Identify which cell holds the provided text, then report its [X, Y] central coordinate. 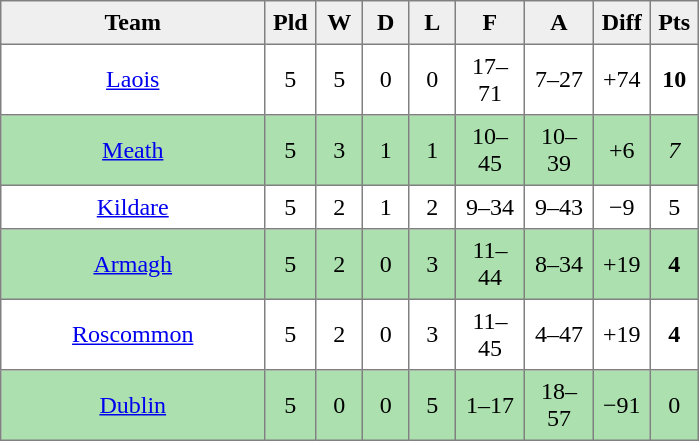
A [558, 23]
+74 [621, 79]
9–43 [558, 207]
Pld [290, 23]
+6 [621, 150]
18–57 [558, 405]
Dublin [133, 405]
Meath [133, 150]
10–39 [558, 150]
10 [674, 79]
F [490, 23]
L [432, 23]
−9 [621, 207]
7–27 [558, 79]
W [339, 23]
Pts [674, 23]
Laois [133, 79]
9–34 [490, 207]
Diff [621, 23]
11–45 [490, 334]
4–47 [558, 334]
Team [133, 23]
11–44 [490, 264]
Armagh [133, 264]
8–34 [558, 264]
1–17 [490, 405]
17–71 [490, 79]
7 [674, 150]
Kildare [133, 207]
10–45 [490, 150]
−91 [621, 405]
D [385, 23]
Roscommon [133, 334]
